Scan for the cell matching the given text and deliver its (x, y) coordinate at center. 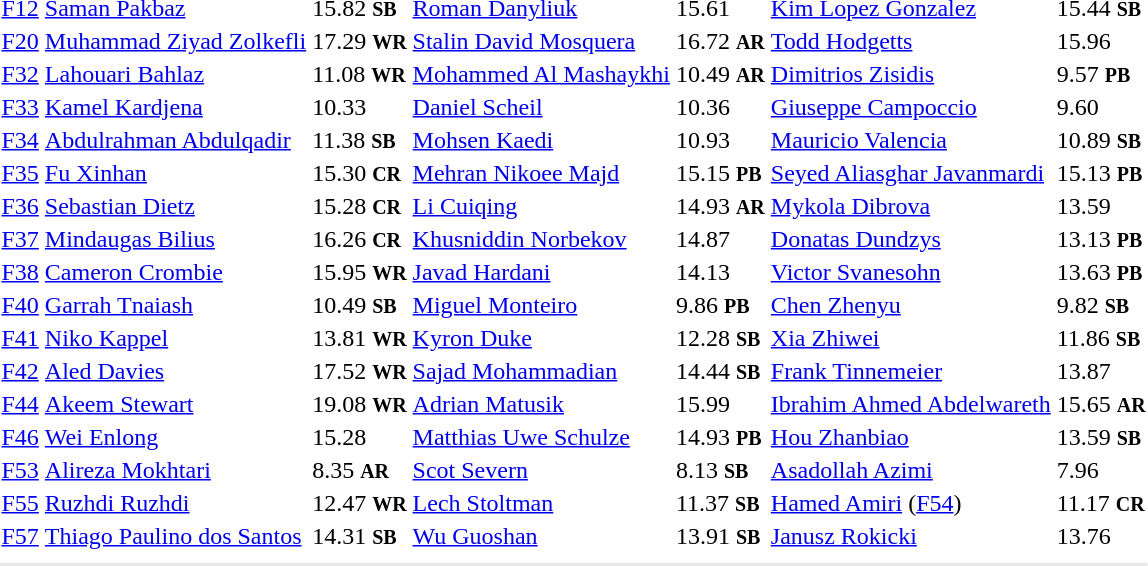
F42 (20, 371)
7.96 (1101, 470)
Alireza Mokhtari (175, 470)
Fu Xinhan (175, 173)
Garrah Tnaiash (175, 305)
F37 (20, 239)
14.13 (720, 272)
16.72 AR (720, 41)
10.49 SB (360, 305)
Lech Stoltman (541, 503)
Donatas Dundzys (910, 239)
F44 (20, 404)
14.87 (720, 239)
15.28 CR (360, 206)
Asadollah Azimi (910, 470)
13.76 (1101, 536)
16.26 CR (360, 239)
12.47 WR (360, 503)
Mohammed Al Mashaykhi (541, 74)
Giuseppe Campoccio (910, 107)
13.13 PB (1101, 239)
F36 (20, 206)
Kamel Kardjena (175, 107)
15.15 PB (720, 173)
Abdulrahman Abdulqadir (175, 140)
F46 (20, 437)
Khusniddin Norbekov (541, 239)
F38 (20, 272)
9.82 SB (1101, 305)
Xia Zhiwei (910, 338)
13.91 SB (720, 536)
14.93 AR (720, 206)
Chen Zhenyu (910, 305)
19.08 WR (360, 404)
Li Cuiqing (541, 206)
Ibrahim Ahmed Abdelwareth (910, 404)
Hamed Amiri (F54) (910, 503)
Kyron Duke (541, 338)
Wei Enlong (175, 437)
F57 (20, 536)
15.95 WR (360, 272)
12.28 SB (720, 338)
F55 (20, 503)
Wu Guoshan (541, 536)
F32 (20, 74)
Niko Kappel (175, 338)
Janusz Rokicki (910, 536)
11.08 WR (360, 74)
13.63 PB (1101, 272)
Mykola Dibrova (910, 206)
Lahouari Bahlaz (175, 74)
10.36 (720, 107)
Mindaugas Bilius (175, 239)
Dimitrios Zisidis (910, 74)
9.57 PB (1101, 74)
Sebastian Dietz (175, 206)
10.93 (720, 140)
11.86 SB (1101, 338)
Seyed Aliasghar Javanmardi (910, 173)
Frank Tinnemeier (910, 371)
13.87 (1101, 371)
14.44 SB (720, 371)
9.60 (1101, 107)
17.52 WR (360, 371)
F41 (20, 338)
13.59 (1101, 206)
Todd Hodgetts (910, 41)
10.89 SB (1101, 140)
10.49 AR (720, 74)
Matthias Uwe Schulze (541, 437)
14.31 SB (360, 536)
F33 (20, 107)
Cameron Crombie (175, 272)
Sajad Mohammadian (541, 371)
Aled Davies (175, 371)
13.81 WR (360, 338)
11.37 SB (720, 503)
F40 (20, 305)
Javad Hardani (541, 272)
F20 (20, 41)
Akeem Stewart (175, 404)
17.29 WR (360, 41)
9.86 PB (720, 305)
Muhammad Ziyad Zolkefli (175, 41)
11.17 CR (1101, 503)
15.65 AR (1101, 404)
Adrian Matusik (541, 404)
15.96 (1101, 41)
Daniel Scheil (541, 107)
Mauricio Valencia (910, 140)
F53 (20, 470)
Scot Severn (541, 470)
8.35 AR (360, 470)
Mehran Nikoee Majd (541, 173)
15.99 (720, 404)
Mohsen Kaedi (541, 140)
Victor Svanesohn (910, 272)
15.28 (360, 437)
F35 (20, 173)
F34 (20, 140)
Hou Zhanbiao (910, 437)
8.13 SB (720, 470)
14.93 PB (720, 437)
15.30 CR (360, 173)
10.33 (360, 107)
11.38 SB (360, 140)
13.59 SB (1101, 437)
Stalin David Mosquera (541, 41)
Ruzhdi Ruzhdi (175, 503)
Miguel Monteiro (541, 305)
15.13 PB (1101, 173)
Thiago Paulino dos Santos (175, 536)
